From the cell containing the given text, extract its center point as [x, y] coordinate. 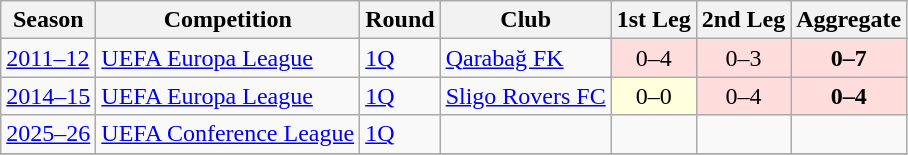
Club [526, 20]
0–7 [849, 58]
2025–26 [48, 134]
2011–12 [48, 58]
2nd Leg [743, 20]
1st Leg [654, 20]
2014–15 [48, 96]
Season [48, 20]
Aggregate [849, 20]
Competition [228, 20]
0–0 [654, 96]
Qarabağ FK [526, 58]
0–3 [743, 58]
Sligo Rovers FC [526, 96]
UEFA Conference League [228, 134]
Round [400, 20]
